Capture the cell that displays the provided text and extract its (x, y) central coordinate. 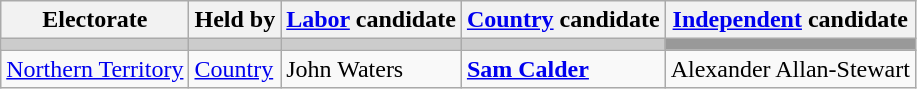
Independent candidate (790, 20)
Labor candidate (372, 20)
Electorate (95, 20)
John Waters (372, 69)
Alexander Allan-Stewart (790, 69)
Country (235, 69)
Sam Calder (563, 69)
Country candidate (563, 20)
Held by (235, 20)
Northern Territory (95, 69)
